Return [X, Y] of the center of cell containing provided text 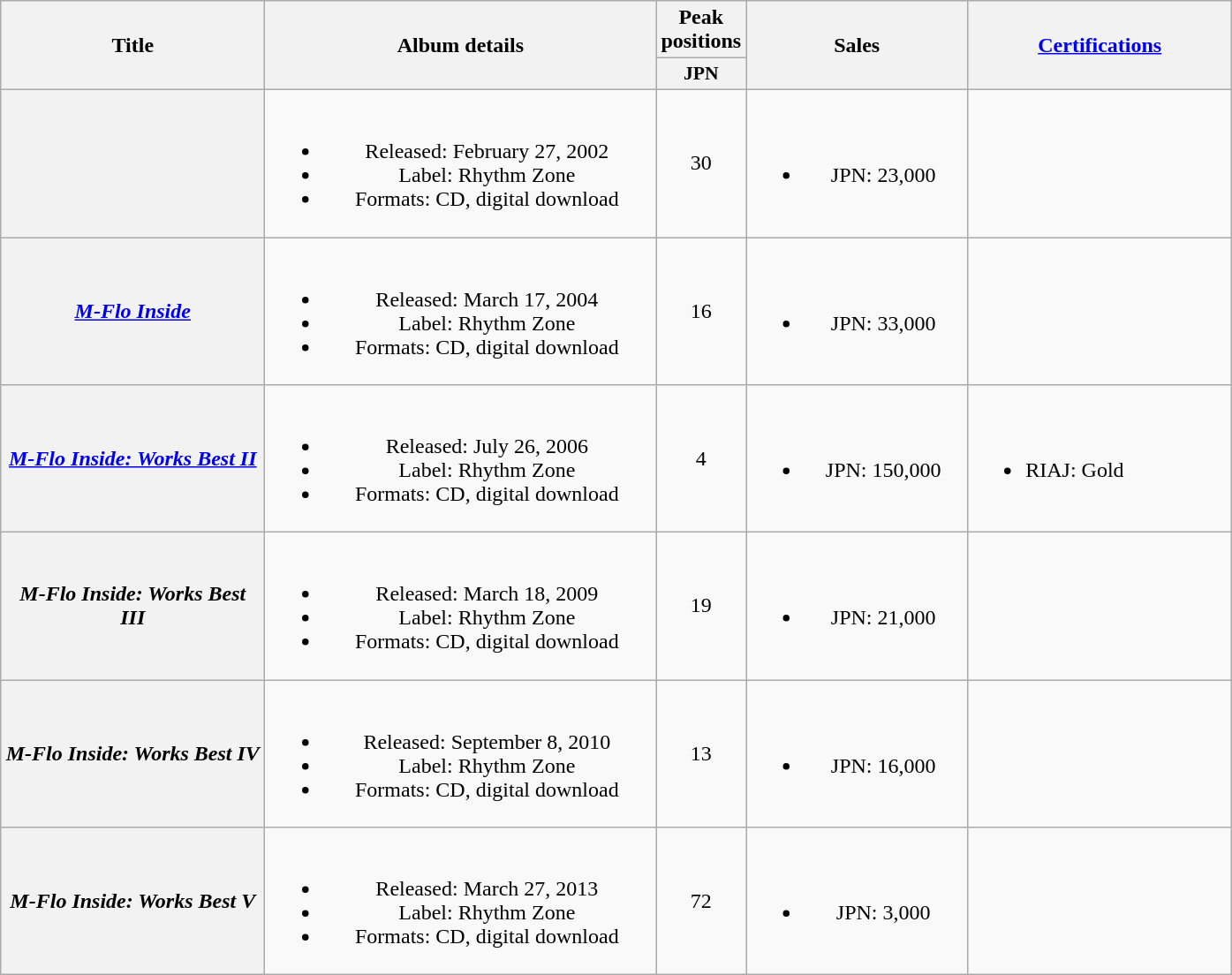
M-Flo Inside [132, 311]
30 [701, 162]
Released: September 8, 2010Label: Rhythm ZoneFormats: CD, digital download [461, 754]
JPN: 3,000 [857, 901]
4 [701, 459]
JPN: 150,000 [857, 459]
Certifications [1100, 46]
JPN: 23,000 [857, 162]
RIAJ: Gold [1100, 459]
72 [701, 901]
13 [701, 754]
M-Flo Inside: Works Best III [132, 606]
16 [701, 311]
Title [132, 46]
JPN: 21,000 [857, 606]
JPN [701, 74]
19 [701, 606]
Album details [461, 46]
Released: March 18, 2009Label: Rhythm ZoneFormats: CD, digital download [461, 606]
Released: July 26, 2006Label: Rhythm ZoneFormats: CD, digital download [461, 459]
JPN: 16,000 [857, 754]
Released: March 17, 2004Label: Rhythm ZoneFormats: CD, digital download [461, 311]
Sales [857, 46]
JPN: 33,000 [857, 311]
M-Flo Inside: Works Best V [132, 901]
M-Flo Inside: Works Best IV [132, 754]
Released: March 27, 2013Label: Rhythm ZoneFormats: CD, digital download [461, 901]
Released: February 27, 2002Label: Rhythm ZoneFormats: CD, digital download [461, 162]
Peak positions [701, 30]
M-Flo Inside: Works Best II [132, 459]
